Provide the (x, y) coordinate of the cell's center where the given text is located.  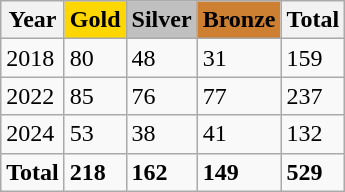
2018 (33, 58)
85 (95, 96)
31 (239, 58)
48 (162, 58)
149 (239, 172)
Silver (162, 20)
132 (313, 134)
76 (162, 96)
2024 (33, 134)
218 (95, 172)
237 (313, 96)
162 (162, 172)
529 (313, 172)
77 (239, 96)
80 (95, 58)
41 (239, 134)
53 (95, 134)
Year (33, 20)
Gold (95, 20)
2022 (33, 96)
Bronze (239, 20)
38 (162, 134)
159 (313, 58)
